Determine the [X, Y] coordinate at the center of the cell enclosing the given text.  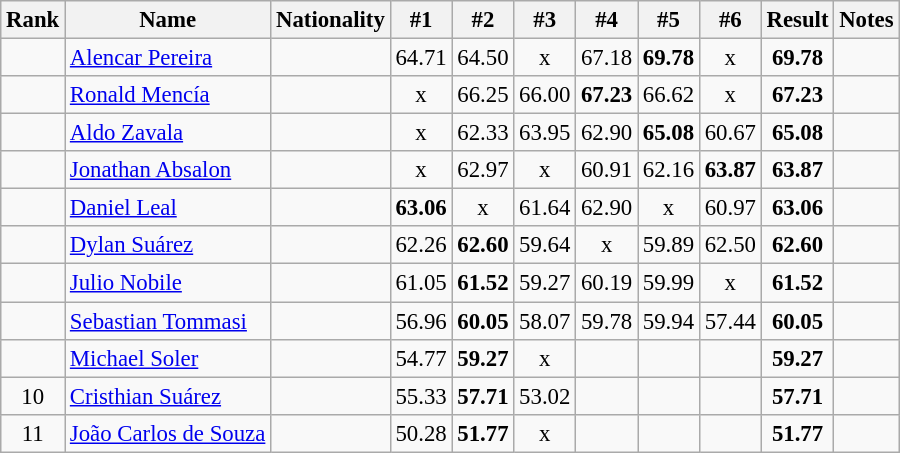
64.50 [483, 58]
Aldo Zavala [168, 133]
#4 [607, 20]
62.33 [483, 133]
61.05 [421, 283]
#1 [421, 20]
11 [33, 433]
64.71 [421, 58]
61.64 [545, 208]
59.78 [607, 321]
56.96 [421, 321]
66.25 [483, 95]
50.28 [421, 433]
62.50 [730, 245]
59.89 [669, 245]
10 [33, 396]
54.77 [421, 358]
Nationality [330, 20]
#6 [730, 20]
#2 [483, 20]
62.97 [483, 170]
62.16 [669, 170]
Result [798, 20]
66.62 [669, 95]
Name [168, 20]
Julio Nobile [168, 283]
60.97 [730, 208]
Alencar Pereira [168, 58]
#3 [545, 20]
60.67 [730, 133]
Rank [33, 20]
Notes [866, 20]
58.07 [545, 321]
66.00 [545, 95]
62.26 [421, 245]
59.94 [669, 321]
Ronald Mencía [168, 95]
Cristhian Suárez [168, 396]
59.64 [545, 245]
59.99 [669, 283]
Daniel Leal [168, 208]
Dylan Suárez [168, 245]
60.91 [607, 170]
55.33 [421, 396]
João Carlos de Souza [168, 433]
Sebastian Tommasi [168, 321]
57.44 [730, 321]
Jonathan Absalon [168, 170]
60.19 [607, 283]
63.95 [545, 133]
67.18 [607, 58]
53.02 [545, 396]
#5 [669, 20]
Michael Soler [168, 358]
